Output the (X, Y) coordinate of the center of the cell containing the given text.  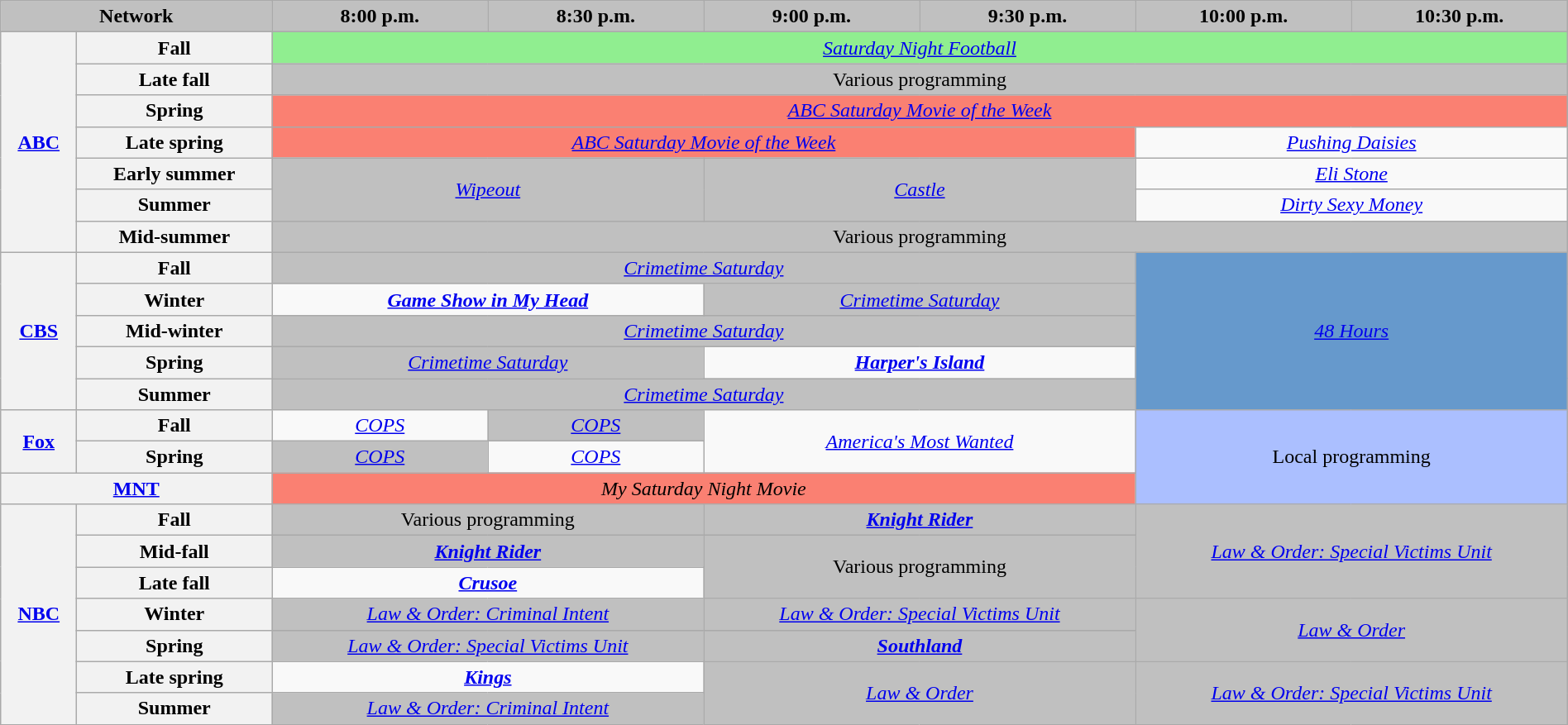
My Saturday Night Movie (704, 489)
8:00 p.m. (380, 17)
10:30 p.m. (1459, 17)
ABC (39, 142)
NBC (39, 614)
Harper's Island (920, 362)
Fox (39, 441)
MNT (136, 489)
Kings (488, 677)
Saturday Night Football (920, 48)
Castle (920, 189)
Pushing Daisies (1351, 142)
8:30 p.m. (595, 17)
48 Hours (1351, 331)
Southland (920, 646)
Mid-fall (174, 551)
9:30 p.m. (1027, 17)
Mid-winter (174, 331)
Early summer (174, 174)
Dirty Sexy Money (1351, 205)
Local programming (1351, 457)
Crusoe (488, 583)
Mid-summer (174, 236)
Wipeout (488, 189)
10:00 p.m. (1244, 17)
America's Most Wanted (920, 441)
Network (136, 17)
Game Show in My Head (488, 299)
9:00 p.m. (812, 17)
CBS (39, 331)
Eli Stone (1351, 174)
